Provide the [x, y] coordinate of the cell's center where the given text is located.  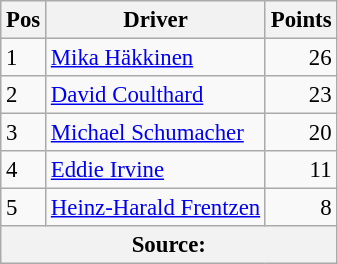
26 [300, 58]
5 [24, 208]
David Coulthard [156, 95]
20 [300, 133]
Driver [156, 20]
8 [300, 208]
1 [24, 58]
Pos [24, 20]
Eddie Irvine [156, 170]
Mika Häkkinen [156, 58]
Points [300, 20]
11 [300, 170]
4 [24, 170]
2 [24, 95]
Michael Schumacher [156, 133]
3 [24, 133]
23 [300, 95]
Heinz-Harald Frentzen [156, 208]
Source: [169, 245]
